For the text-containing cell, return its midpoint in (x, y) coordinate format. 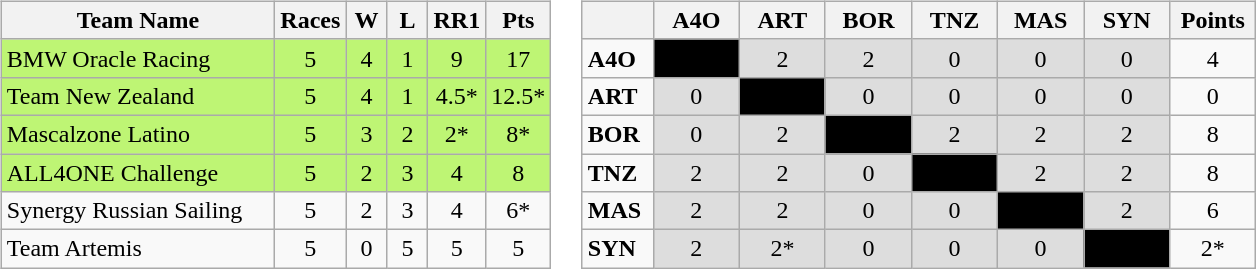
Pts (518, 20)
Points (1213, 20)
BMW Oracle Racing (138, 58)
17 (518, 58)
12.5* (518, 96)
Team Artemis (138, 249)
Races (310, 20)
9 (457, 58)
8* (518, 134)
6 (1213, 211)
Team New Zealand (138, 96)
L (408, 20)
ALL4ONE Challenge (138, 173)
W (366, 20)
Synergy Russian Sailing (138, 211)
4.5* (457, 96)
Team Name (138, 20)
6* (518, 211)
Mascalzone Latino (138, 134)
RR1 (457, 20)
